Return (X, Y) of the center of cell containing provided text 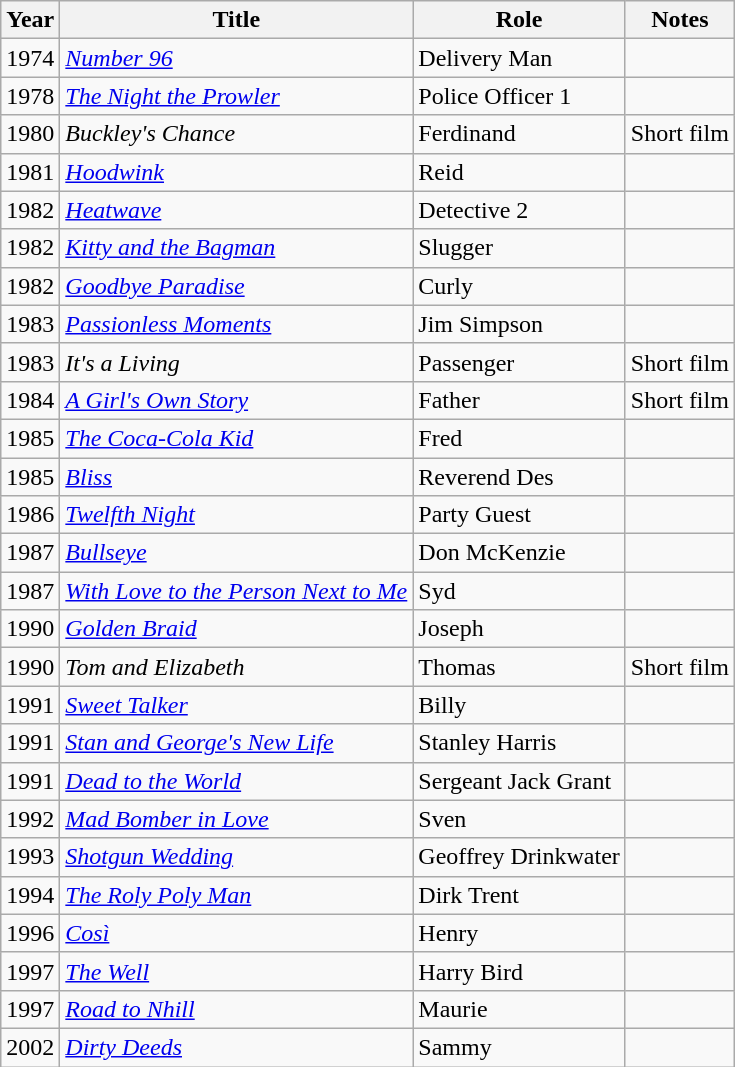
Maurie (520, 1009)
1980 (30, 134)
1992 (30, 819)
1984 (30, 400)
Shotgun Wedding (236, 857)
Delivery Man (520, 58)
Fred (520, 438)
Dirk Trent (520, 895)
2002 (30, 1047)
Curly (520, 286)
Road to Nhill (236, 1009)
Heatwave (236, 210)
Stan and George's New Life (236, 743)
With Love to the Person Next to Me (236, 591)
Harry Bird (520, 971)
1996 (30, 933)
Father (520, 400)
Title (236, 20)
Sergeant Jack Grant (520, 781)
Number 96 (236, 58)
Kitty and the Bagman (236, 248)
Bliss (236, 477)
Passionless Moments (236, 324)
Ferdinand (520, 134)
Reid (520, 172)
1978 (30, 96)
Jim Simpson (520, 324)
Reverend Des (520, 477)
Bullseye (236, 553)
Dead to the World (236, 781)
The Night the Prowler (236, 96)
1994 (30, 895)
Detective 2 (520, 210)
Buckley's Chance (236, 134)
Don McKenzie (520, 553)
Thomas (520, 667)
It's a Living (236, 362)
Slugger (520, 248)
Così (236, 933)
1974 (30, 58)
Hoodwink (236, 172)
Sammy (520, 1047)
1981 (30, 172)
The Roly Poly Man (236, 895)
Sven (520, 819)
Party Guest (520, 515)
Mad Bomber in Love (236, 819)
Notes (680, 20)
Passenger (520, 362)
1993 (30, 857)
Syd (520, 591)
Twelfth Night (236, 515)
Joseph (520, 629)
A Girl's Own Story (236, 400)
The Well (236, 971)
Sweet Talker (236, 705)
Role (520, 20)
Dirty Deeds (236, 1047)
Billy (520, 705)
Stanley Harris (520, 743)
1986 (30, 515)
Henry (520, 933)
Golden Braid (236, 629)
Year (30, 20)
Goodbye Paradise (236, 286)
The Coca-Cola Kid (236, 438)
Geoffrey Drinkwater (520, 857)
Police Officer 1 (520, 96)
Tom and Elizabeth (236, 667)
